Output the (x, y) coordinate of the center of the cell containing the given text.  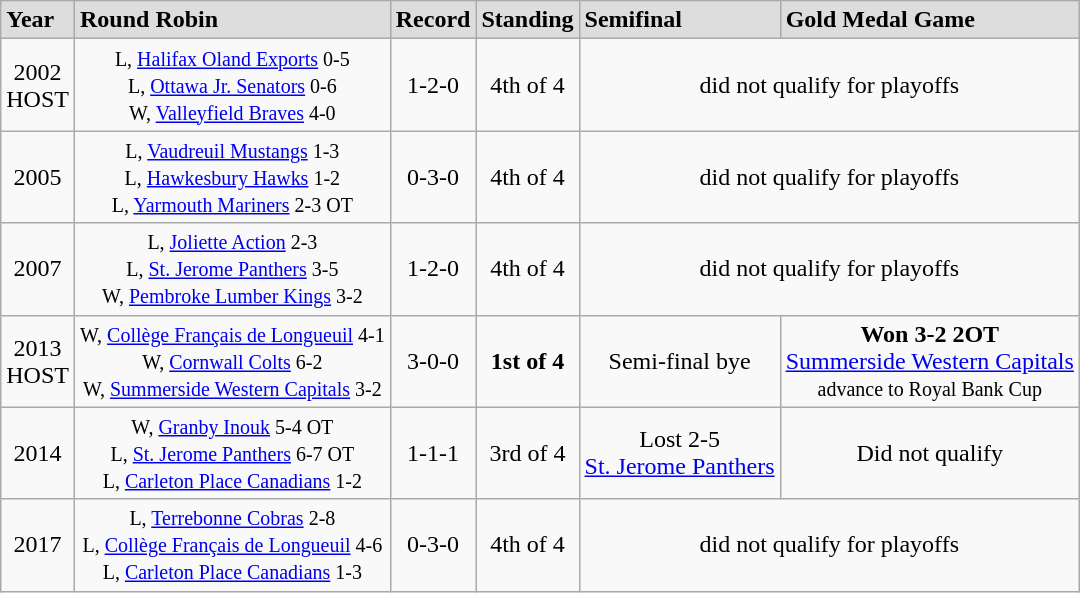
L, Terrebonne Cobras 2-8L, Collège Français de Longueuil 4-6L, Carleton Place Canadians 1-3 (232, 545)
Standing (528, 20)
L, Joliette Action 2-3L, St. Jerome Panthers 3-5W, Pembroke Lumber Kings 3-2 (232, 269)
3rd of 4 (528, 453)
3-0-0 (433, 361)
Year (38, 20)
2007 (38, 269)
L, Vaudreuil Mustangs 1-3L, Hawkesbury Hawks 1-2L, Yarmouth Mariners 2-3 OT (232, 177)
W, Granby Inouk 5-4 OTL, St. Jerome Panthers 6-7 OTL, Carleton Place Canadians 1-2 (232, 453)
Did not qualify (930, 453)
2017 (38, 545)
Semi-final bye (680, 361)
Gold Medal Game (930, 20)
Record (433, 20)
Round Robin (232, 20)
2013HOST (38, 361)
Won 3-2 2OTSummerside Western Capitalsadvance to Royal Bank Cup (930, 361)
Semifinal (680, 20)
2002HOST (38, 85)
Lost 2-5St. Jerome Panthers (680, 453)
W, Collège Français de Longueuil 4-1W, Cornwall Colts 6-2W, Summerside Western Capitals 3-2 (232, 361)
2014 (38, 453)
2005 (38, 177)
1-1-1 (433, 453)
L, Halifax Oland Exports 0-5L, Ottawa Jr. Senators 0-6W, Valleyfield Braves 4-0 (232, 85)
1st of 4 (528, 361)
